Search for the cell housing the specified text and yield its (X, Y) center coordinate. 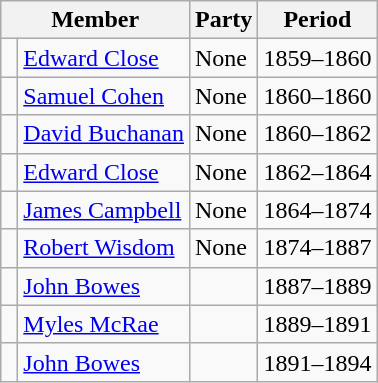
Member (96, 20)
1864–1874 (318, 210)
Robert Wisdom (104, 248)
James Campbell (104, 210)
1889–1891 (318, 324)
1860–1860 (318, 96)
1891–1894 (318, 362)
David Buchanan (104, 134)
1874–1887 (318, 248)
Party (223, 20)
Period (318, 20)
1862–1864 (318, 172)
Myles McRae (104, 324)
Samuel Cohen (104, 96)
1859–1860 (318, 58)
1860–1862 (318, 134)
1887–1889 (318, 286)
